Detect which cell encompasses the target text, then output its [X, Y] center coordinate. 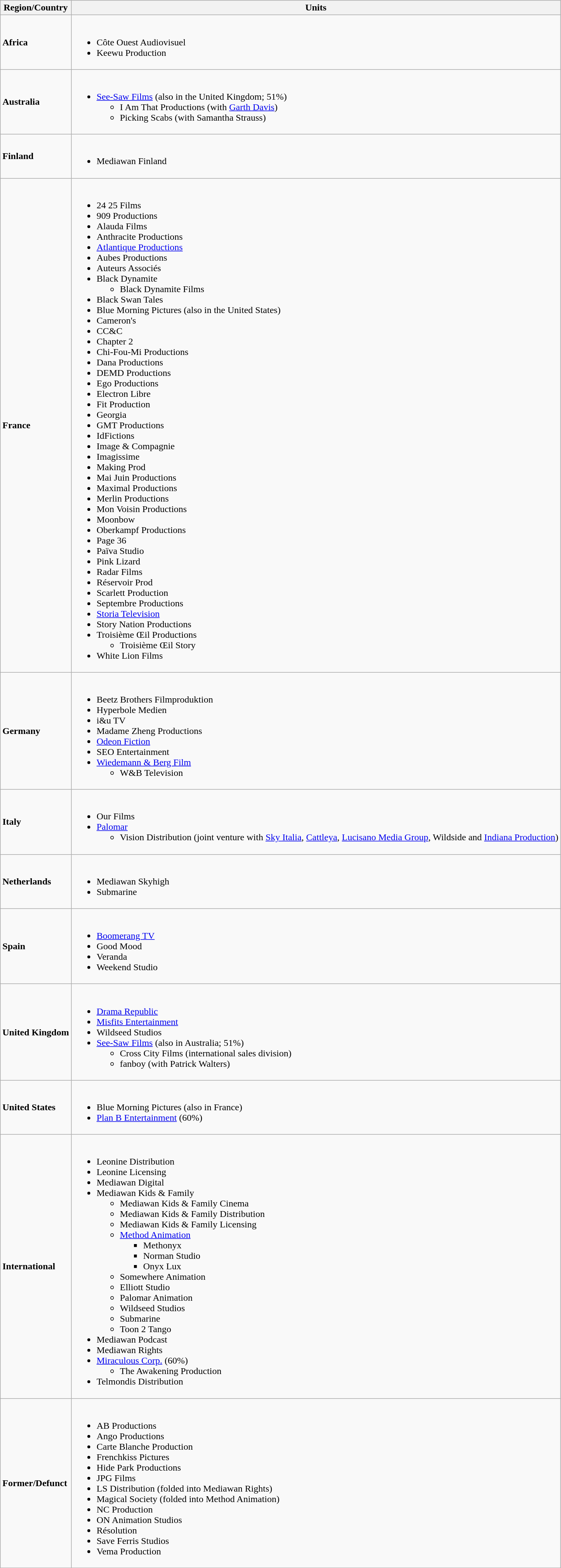
France [36, 425]
See-Saw Films (also in the United Kingdom; 51%)I Am That Productions (with Garth Davis)Picking Scabs (with Samantha Strauss) [316, 102]
Our FilmsPalomarVision Distribution (joint venture with Sky Italia, Cattleya, Lucisano Media Group, Wildside and Indiana Production) [316, 822]
United States [36, 1107]
Boomerang TVGood MoodVerandaWeekend Studio [316, 946]
Germany [36, 731]
Mediawan SkyhighSubmarine [316, 881]
Mediawan Finland [316, 156]
Spain [36, 946]
Africa [36, 42]
Former/Defunct [36, 1483]
Units [316, 8]
Beetz Brothers FilmproduktionHyperbole Medieni&u TVMadame Zheng ProductionsOdeon FictionSEO EntertainmentWiedemann & Berg FilmW&B Television [316, 731]
United Kingdom [36, 1032]
International [36, 1266]
Netherlands [36, 881]
Italy [36, 822]
Region/Country [36, 8]
Australia [36, 102]
Côte Ouest AudiovisuelKeewu Production [316, 42]
Finland [36, 156]
Blue Morning Pictures (also in France)Plan B Entertainment (60%) [316, 1107]
